Identify which cell holds the provided text, then report its (X, Y) central coordinate. 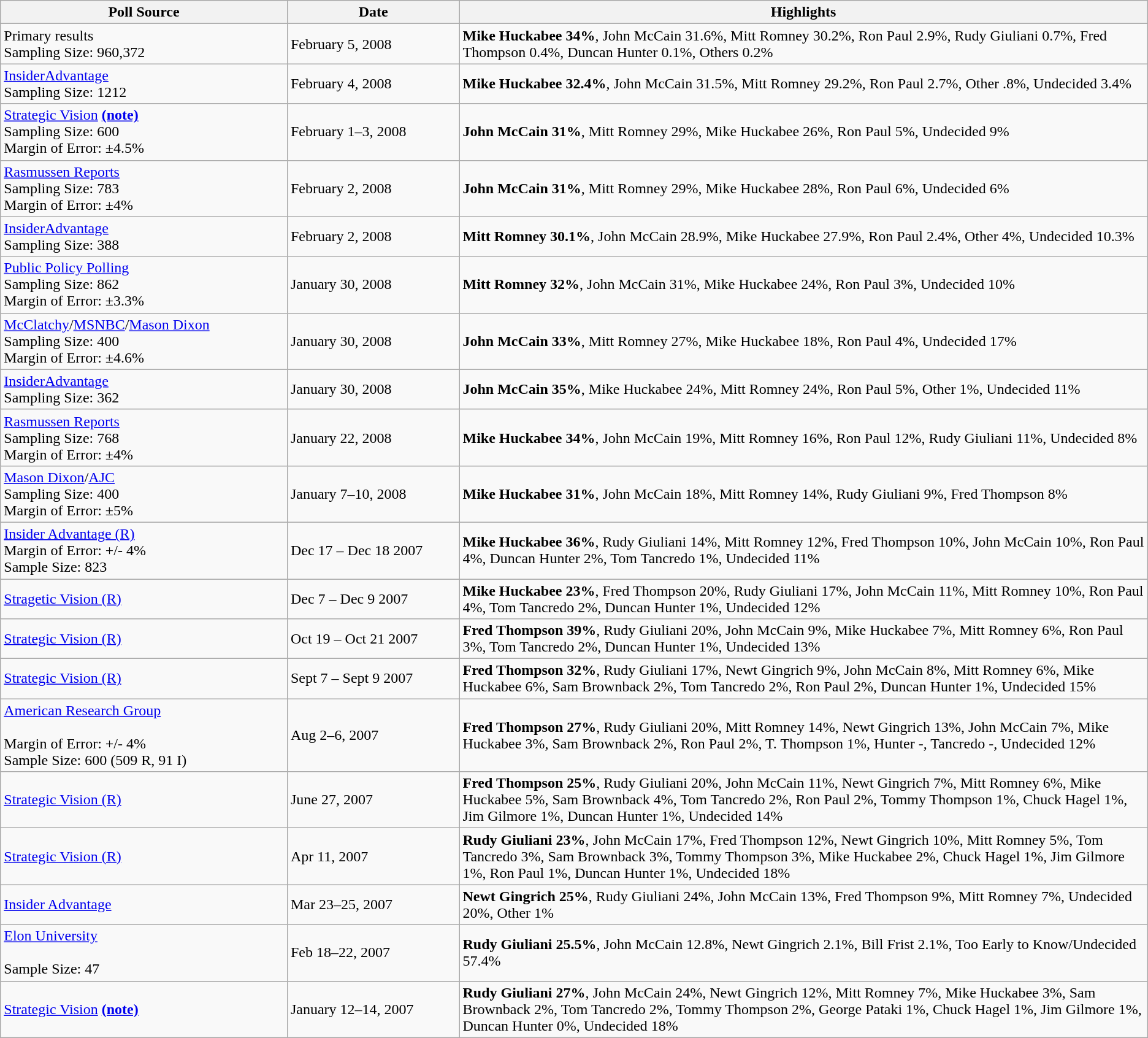
June 27, 2007 (373, 800)
John McCain 35%, Mike Huckabee 24%, Mitt Romney 24%, Ron Paul 5%, Other 1%, Undecided 11% (803, 389)
John McCain 33%, Mitt Romney 27%, Mike Huckabee 18%, Ron Paul 4%, Undecided 17% (803, 341)
January 7–10, 2008 (373, 494)
Mitt Romney 32%, John McCain 31%, Mike Huckabee 24%, Ron Paul 3%, Undecided 10% (803, 285)
Public Policy PollingSampling Size: 862 Margin of Error: ±3.3% (144, 285)
February 5, 2008 (373, 44)
Insider Advantage (144, 904)
Rasmussen ReportsSampling Size: 783 Margin of Error: ±4% (144, 188)
John McCain 31%, Mitt Romney 29%, Mike Huckabee 26%, Ron Paul 5%, Undecided 9% (803, 132)
Poll Source (144, 12)
January 22, 2008 (373, 437)
Rasmussen ReportsSampling Size: 768 Margin of Error: ±4% (144, 437)
Primary resultsSampling Size: 960,372 (144, 44)
January 12–14, 2007 (373, 1009)
John McCain 31%, Mitt Romney 29%, Mike Huckabee 28%, Ron Paul 6%, Undecided 6% (803, 188)
Mike Huckabee 31%, John McCain 18%, Mitt Romney 14%, Rudy Giuliani 9%, Fred Thompson 8% (803, 494)
Apr 11, 2007 (373, 856)
Stragetic Vision (R) (144, 599)
Elon UniversitySample Size: 47 (144, 953)
Sept 7 – Sept 9 2007 (373, 679)
February 1–3, 2008 (373, 132)
American Research GroupMargin of Error: +/- 4% Sample Size: 600 (509 R, 91 I) (144, 735)
Newt Gingrich 25%, Rudy Giuliani 24%, John McCain 13%, Fred Thompson 9%, Mitt Romney 7%, Undecided 20%, Other 1% (803, 904)
Highlights (803, 12)
Dec 17 – Dec 18 2007 (373, 550)
Aug 2–6, 2007 (373, 735)
Insider Advantage (R)Margin of Error: +/- 4%Sample Size: 823 (144, 550)
Mar 23–25, 2007 (373, 904)
Feb 18–22, 2007 (373, 953)
Strategic Vision (note) (144, 1009)
InsiderAdvantageSampling Size: 362 (144, 389)
Fred Thompson 39%, Rudy Giuliani 20%, John McCain 9%, Mike Huckabee 7%, Mitt Romney 6%, Ron Paul 3%, Tom Tancredo 2%, Duncan Hunter 1%, Undecided 13% (803, 639)
Strategic Vision (note)Sampling Size: 600 Margin of Error: ±4.5% (144, 132)
February 4, 2008 (373, 83)
InsiderAdvantageSampling Size: 388 (144, 237)
Mike Huckabee 34%, John McCain 19%, Mitt Romney 16%, Ron Paul 12%, Rudy Giuliani 11%, Undecided 8% (803, 437)
Date (373, 12)
Mike Huckabee 34%, John McCain 31.6%, Mitt Romney 30.2%, Ron Paul 2.9%, Rudy Giuliani 0.7%, Fred Thompson 0.4%, Duncan Hunter 0.1%, Others 0.2% (803, 44)
InsiderAdvantageSampling Size: 1212 (144, 83)
Mitt Romney 30.1%, John McCain 28.9%, Mike Huckabee 27.9%, Ron Paul 2.4%, Other 4%, Undecided 10.3% (803, 237)
Dec 7 – Dec 9 2007 (373, 599)
Mike Huckabee 32.4%, John McCain 31.5%, Mitt Romney 29.2%, Ron Paul 2.7%, Other .8%, Undecided 3.4% (803, 83)
Rudy Giuliani 25.5%, John McCain 12.8%, Newt Gingrich 2.1%, Bill Frist 2.1%, Too Early to Know/Undecided 57.4% (803, 953)
Oct 19 – Oct 21 2007 (373, 639)
McClatchy/MSNBC/Mason DixonSampling Size: 400 Margin of Error: ±4.6% (144, 341)
Mason Dixon/AJCSampling Size: 400 Margin of Error: ±5% (144, 494)
